Determine the [X, Y] coordinate at the center of the cell enclosing the given text.  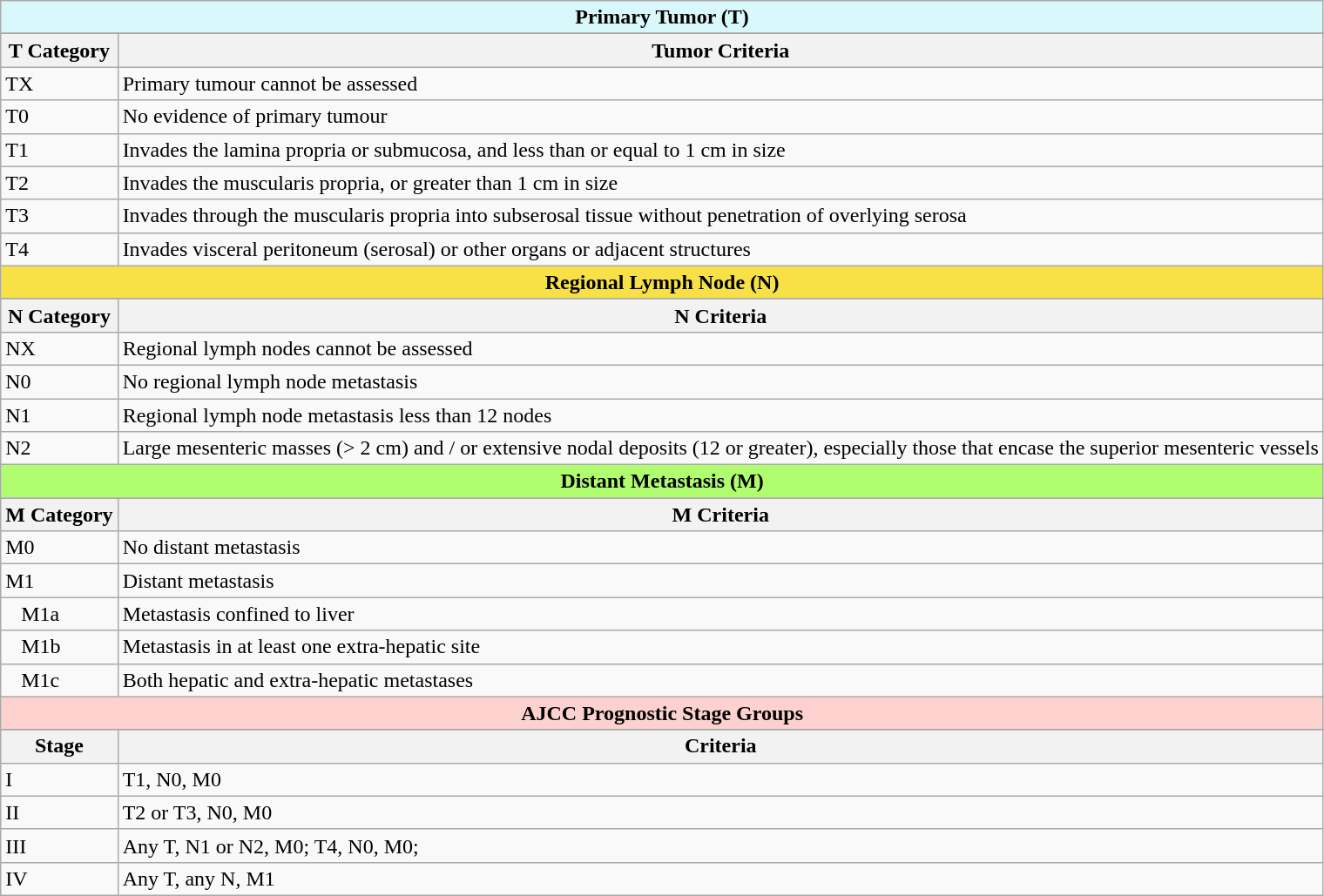
Stage [59, 746]
T1, N0, M0 [720, 779]
N0 [59, 381]
N Criteria [720, 315]
M1a [59, 614]
I [59, 779]
T3 [59, 216]
N2 [59, 448]
Invades visceral peritoneum (serosal) or other organs or adjacent structures [720, 249]
Any T, any N, M1 [720, 879]
T0 [59, 117]
T4 [59, 249]
T1 [59, 150]
Primary tumour cannot be assessed [720, 84]
NX [59, 348]
Metastasis confined to liver [720, 614]
Any T, N1 or N2, M0; T4, N0, M0; [720, 845]
AJCC Prognostic Stage Groups [662, 713]
T2 [59, 183]
III [59, 845]
N1 [59, 415]
T Category [59, 51]
Distant metastasis [720, 581]
TX [59, 84]
Tumor Criteria [720, 51]
Regional Lymph Node (N) [662, 282]
IV [59, 879]
M1c [59, 680]
M Category [59, 515]
M1b [59, 647]
II [59, 812]
No evidence of primary tumour [720, 117]
Large mesenteric masses (> 2 cm) and / or extensive nodal deposits (12 or greater), especially those that encase the superior mesenteric vessels [720, 448]
No regional lymph node metastasis [720, 381]
N Category [59, 315]
Invades the muscularis propria, or greater than 1 cm in size [720, 183]
Regional lymph nodes cannot be assessed [720, 348]
Distant Metastasis (M) [662, 482]
T2 or T3, N0, M0 [720, 812]
Invades through the muscularis propria into subserosal tissue without penetration of overlying serosa [720, 216]
Regional lymph node metastasis less than 12 nodes [720, 415]
Invades the lamina propria or submucosa, and less than or equal to 1 cm in size [720, 150]
No distant metastasis [720, 548]
M0 [59, 548]
Both hepatic and extra-hepatic metastases [720, 680]
Criteria [720, 746]
Primary Tumor (T) [662, 17]
Metastasis in at least one extra-hepatic site [720, 647]
M Criteria [720, 515]
M1 [59, 581]
